Search for the cell housing the specified text and yield its (x, y) center coordinate. 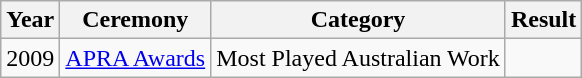
Category (358, 20)
Ceremony (136, 20)
APRA Awards (136, 58)
Year (30, 20)
Most Played Australian Work (358, 58)
Result (543, 20)
2009 (30, 58)
